Provide the [x, y] coordinate of the cell's center where the given text is located.  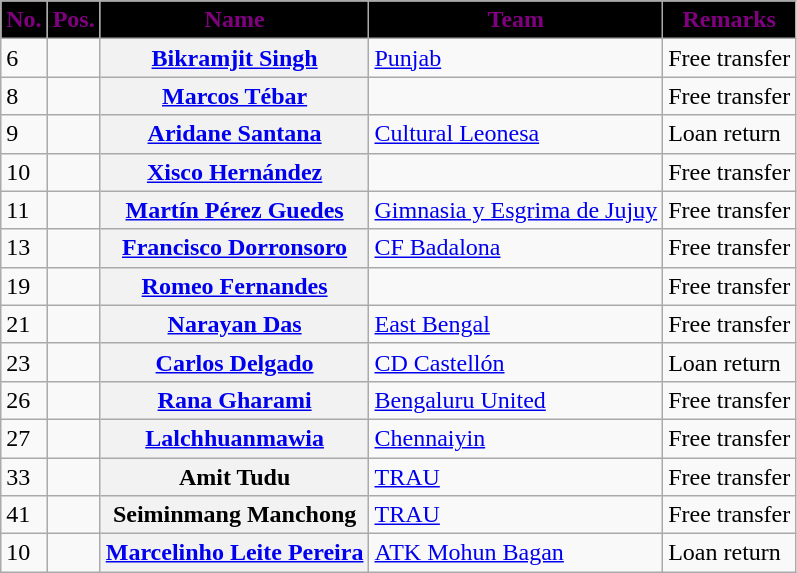
Rana Gharami [234, 400]
27 [24, 438]
Punjab [516, 58]
33 [24, 477]
Cultural Leonesa [516, 134]
Bengaluru United [516, 400]
19 [24, 286]
8 [24, 96]
6 [24, 58]
23 [24, 362]
Remarks [730, 20]
Name [234, 20]
Bikramjit Singh [234, 58]
13 [24, 248]
41 [24, 515]
Amit Tudu [234, 477]
Romeo Fernandes [234, 286]
Seiminmang Manchong [234, 515]
ATK Mohun Bagan [516, 553]
No. [24, 20]
21 [24, 324]
Xisco Hernández [234, 172]
Lalchhuanmawia [234, 438]
Marcos Tébar [234, 96]
CF Badalona [516, 248]
Chennaiyin [516, 438]
11 [24, 210]
CD Castellón [516, 362]
Aridane Santana [234, 134]
East Bengal [516, 324]
Team [516, 20]
Marcelinho Leite Pereira [234, 553]
Gimnasia y Esgrima de Jujuy [516, 210]
Martín Pérez Guedes [234, 210]
9 [24, 134]
Pos. [74, 20]
26 [24, 400]
Francisco Dorronsoro [234, 248]
Narayan Das [234, 324]
Carlos Delgado [234, 362]
